Scan for the cell matching the given text and deliver its (X, Y) coordinate at center. 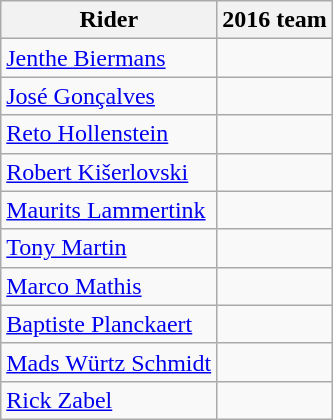
Jenthe Biermans (109, 58)
Robert Kišerlovski (109, 172)
Tony Martin (109, 248)
Marco Mathis (109, 286)
Maurits Lammertink (109, 210)
2016 team (275, 20)
Rider (109, 20)
Rick Zabel (109, 400)
Reto Hollenstein (109, 134)
José Gonçalves (109, 96)
Baptiste Planckaert (109, 324)
Mads Würtz Schmidt (109, 362)
